For the text-containing cell, return its midpoint in (x, y) coordinate format. 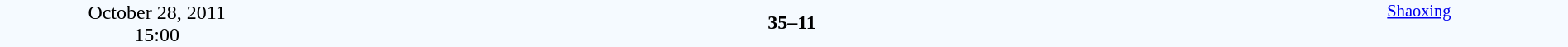
October 28, 201115:00 (157, 23)
Shaoxing (1419, 23)
35–11 (791, 22)
